Output the (x, y) coordinate of the center of the cell containing the given text.  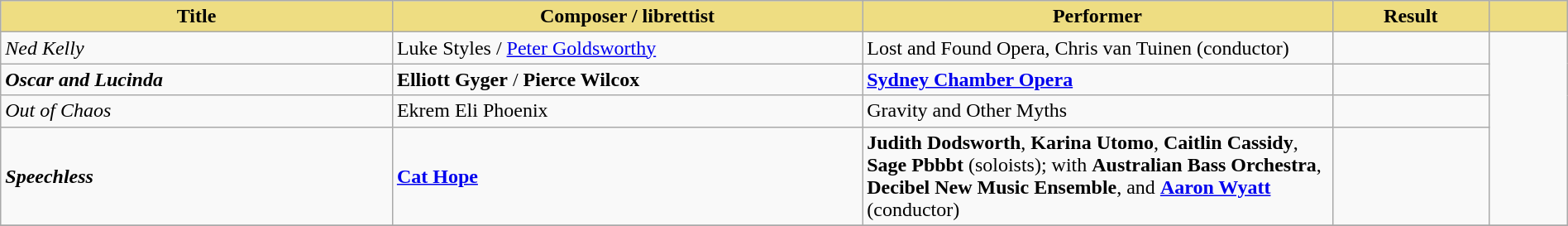
Title (197, 17)
Ekrem Eli Phoenix (627, 111)
Performer (1097, 17)
Out of Chaos (197, 111)
Sydney Chamber Opera (1097, 79)
Cat Hope (627, 176)
Gravity and Other Myths (1097, 111)
Luke Styles / Peter Goldsworthy (627, 48)
Result (1411, 17)
Ned Kelly (197, 48)
Composer / librettist (627, 17)
Lost and Found Opera, Chris van Tuinen (conductor) (1097, 48)
Speechless (197, 176)
Oscar and Lucinda (197, 79)
Elliott Gyger / Pierce Wilcox (627, 79)
